Search for the cell housing the specified text and yield its [X, Y] center coordinate. 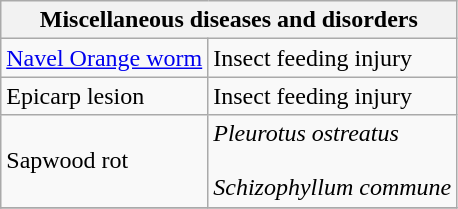
Miscellaneous diseases and disorders [229, 20]
Navel Orange worm [104, 58]
Pleurotus ostreatusSchizophyllum commune [332, 161]
Sapwood rot [104, 161]
Epicarp lesion [104, 96]
